Search for the cell housing the specified text and yield its (X, Y) center coordinate. 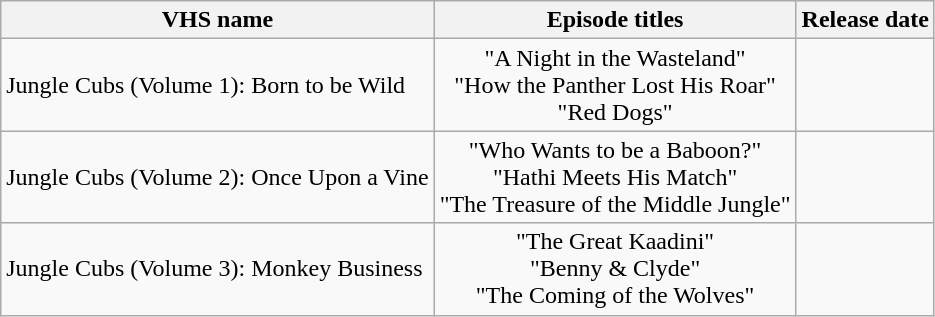
Jungle Cubs (Volume 2): Once Upon a Vine (218, 177)
Episode titles (615, 20)
"Who Wants to be a Baboon?""Hathi Meets His Match""The Treasure of the Middle Jungle" (615, 177)
Release date (865, 20)
VHS name (218, 20)
Jungle Cubs (Volume 3): Monkey Business (218, 269)
"A Night in the Wasteland""How the Panther Lost His Roar""Red Dogs" (615, 85)
Jungle Cubs (Volume 1): Born to be Wild (218, 85)
"The Great Kaadini""Benny & Clyde""The Coming of the Wolves" (615, 269)
